Extract the [x, y] coordinate from the center of the cell holding the provided text.  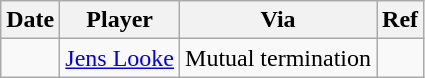
Jens Looke [120, 58]
Player [120, 20]
Via [278, 20]
Date [30, 20]
Ref [400, 20]
Mutual termination [278, 58]
